From the cell containing the given text, extract its center point as (x, y) coordinate. 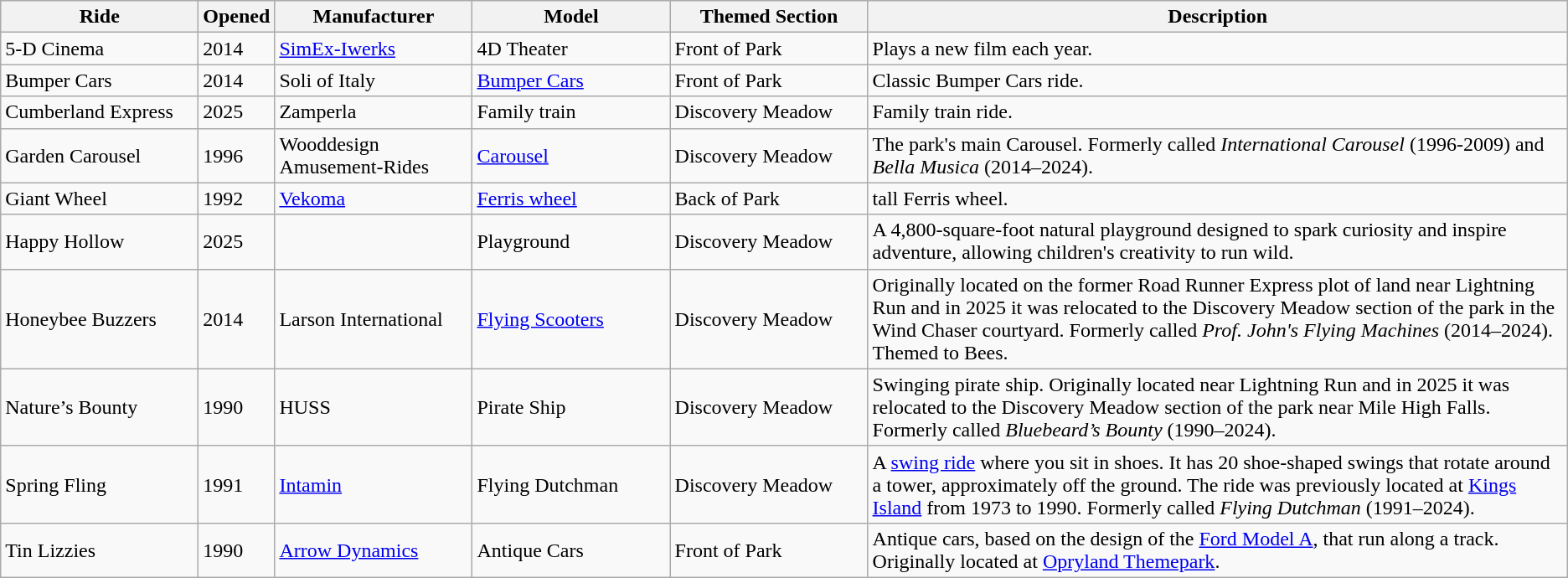
Antique Cars (571, 550)
1996 (236, 156)
SimEx-Iwerks (374, 49)
Spring Fling (100, 484)
1991 (236, 484)
Nature’s Bounty (100, 407)
Soli of Italy (374, 80)
Happy Hollow (100, 241)
Cumberland Express (100, 112)
Ferris wheel (571, 199)
Flying Scooters (571, 318)
Vekoma (374, 199)
Classic Bumper Cars ride. (1218, 80)
5-D Cinema (100, 49)
Zamperla (374, 112)
1992 (236, 199)
tall Ferris wheel. (1218, 199)
Manufacturer (374, 17)
HUSS (374, 407)
Flying Dutchman (571, 484)
Plays a new film each year. (1218, 49)
Larson International (374, 318)
Playground (571, 241)
Opened (236, 17)
Themed Section (769, 17)
Description (1218, 17)
Giant Wheel (100, 199)
Antique cars, based on the design of the Ford Model A, that run along a track. Originally located at Opryland Themepark. (1218, 550)
4D Theater (571, 49)
Wooddesign Amusement-Rides (374, 156)
Arrow Dynamics (374, 550)
Honeybee Buzzers (100, 318)
A 4,800-square-foot natural playground designed to spark curiosity and inspire adventure, allowing children's creativity to run wild. (1218, 241)
Ride (100, 17)
Pirate Ship (571, 407)
Family train ride. (1218, 112)
The park's main Carousel. Formerly called International Carousel (1996-2009) and Bella Musica (2014–2024). (1218, 156)
Garden Carousel (100, 156)
Back of Park (769, 199)
Model (571, 17)
Intamin (374, 484)
Tin Lizzies (100, 550)
Carousel (571, 156)
Family train (571, 112)
